Provide the (x, y) coordinate of the cell's center where the given text is located.  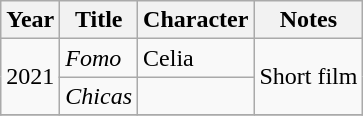
2021 (30, 77)
Chicas (99, 96)
Notes (308, 20)
Title (99, 20)
Fomo (99, 58)
Character (196, 20)
Celia (196, 58)
Year (30, 20)
Short film (308, 77)
